Capture the cell that displays the provided text and extract its (x, y) central coordinate. 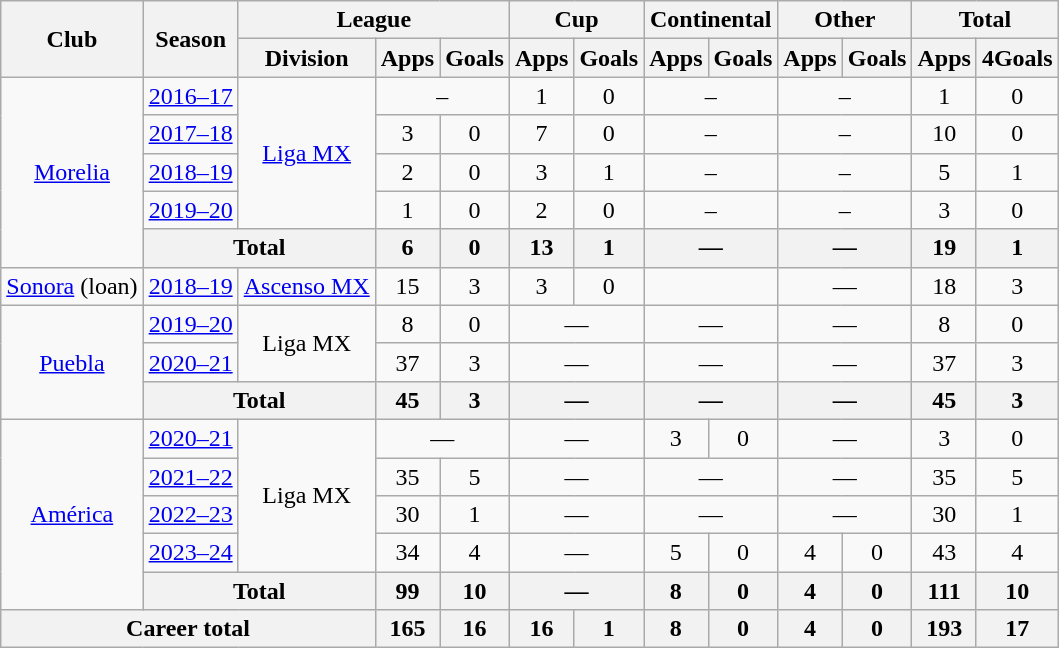
Cup (576, 20)
2021–22 (190, 477)
43 (944, 553)
99 (407, 591)
2017–18 (190, 134)
Puebla (72, 362)
165 (407, 629)
League (374, 20)
Continental (711, 20)
Season (190, 39)
Sonora (loan) (72, 286)
6 (407, 248)
17 (1017, 629)
15 (407, 286)
2023–24 (190, 553)
4Goals (1017, 58)
América (72, 514)
2016–17 (190, 96)
Division (306, 58)
7 (541, 134)
13 (541, 248)
18 (944, 286)
34 (407, 553)
Morelia (72, 172)
111 (944, 591)
193 (944, 629)
Ascenso MX (306, 286)
19 (944, 248)
Club (72, 39)
Career total (188, 629)
Other (845, 20)
2022–23 (190, 515)
